Return the (X, Y) coordinate for the center point of the cell that contains the specified text.  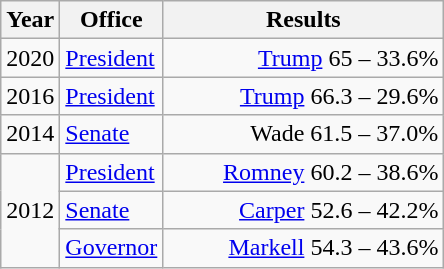
Results (304, 20)
Governor (112, 248)
2014 (30, 134)
Office (112, 20)
2012 (30, 210)
2020 (30, 58)
Markell 54.3 – 43.6% (304, 248)
Trump 66.3 – 29.6% (304, 96)
Romney 60.2 – 38.6% (304, 172)
Trump 65 – 33.6% (304, 58)
2016 (30, 96)
Year (30, 20)
Carper 52.6 – 42.2% (304, 210)
Wade 61.5 – 37.0% (304, 134)
